Return [x, y] of the center of cell containing provided text 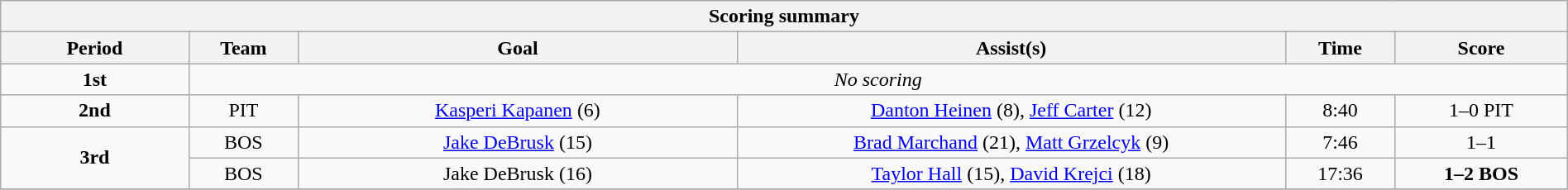
Kasperi Kapanen (6) [518, 111]
Assist(s) [1011, 48]
Danton Heinen (8), Jeff Carter (12) [1011, 111]
No scoring [878, 79]
Period [94, 48]
Brad Marchand (21), Matt Grzelcyk (9) [1011, 142]
8:40 [1340, 111]
7:46 [1340, 142]
Jake DeBrusk (15) [518, 142]
2nd [94, 111]
Goal [518, 48]
Jake DeBrusk (16) [518, 173]
17:36 [1340, 173]
3rd [94, 158]
1–1 [1481, 142]
Taylor Hall (15), David Krejci (18) [1011, 173]
Team [243, 48]
1–0 PIT [1481, 111]
1st [94, 79]
PIT [243, 111]
Time [1340, 48]
Scoring summary [784, 17]
Score [1481, 48]
1–2 BOS [1481, 173]
